Capture the cell that displays the provided text and extract its (X, Y) central coordinate. 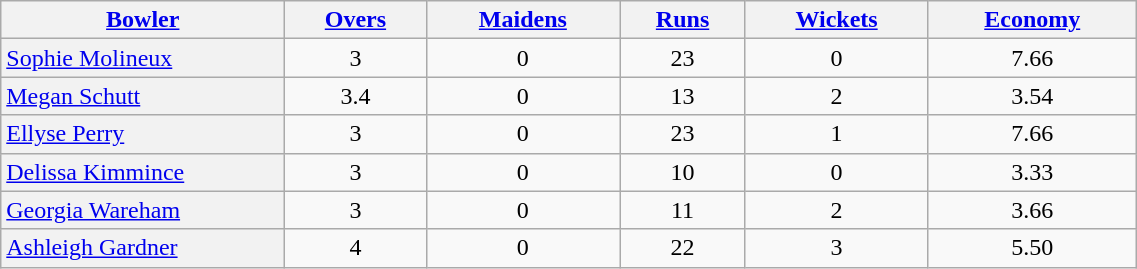
Runs (683, 20)
22 (683, 248)
4 (356, 248)
Economy (1032, 20)
Georgia Wareham (143, 210)
10 (683, 172)
1 (836, 134)
Megan Schutt (143, 96)
3.4 (356, 96)
Bowler (143, 20)
3.33 (1032, 172)
Wickets (836, 20)
Sophie Molineux (143, 58)
3.66 (1032, 210)
13 (683, 96)
Ashleigh Gardner (143, 248)
11 (683, 210)
3.54 (1032, 96)
5.50 (1032, 248)
Overs (356, 20)
Maidens (523, 20)
Ellyse Perry (143, 134)
Delissa Kimmince (143, 172)
